Output the (X, Y) coordinate of the center of the cell containing the given text.  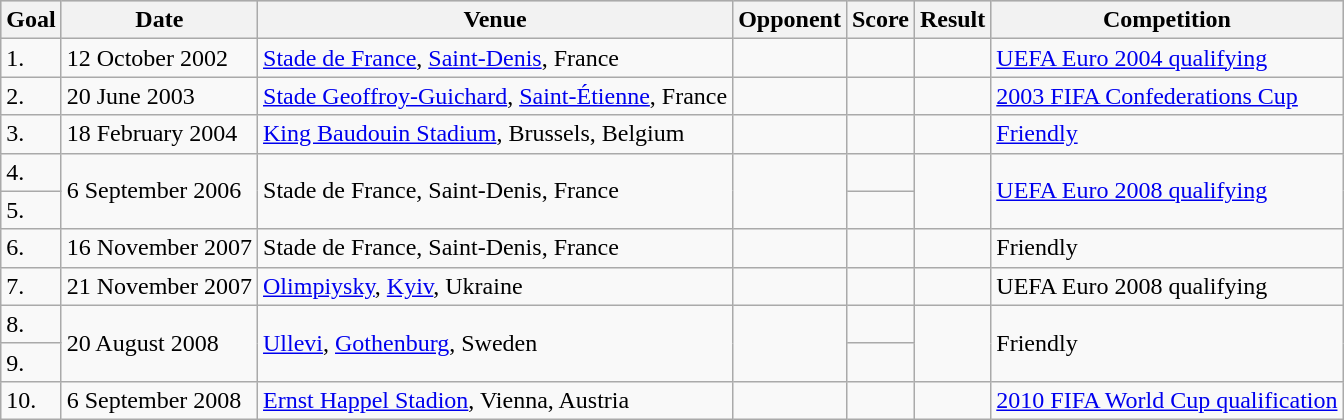
10. (31, 400)
Competition (1167, 20)
Stade Geoffroy-Guichard, Saint-Étienne, France (496, 96)
21 November 2007 (159, 286)
Venue (496, 20)
9. (31, 362)
6 September 2008 (159, 400)
6 September 2006 (159, 191)
Result (952, 20)
3. (31, 134)
UEFA Euro 2004 qualifying (1167, 58)
6. (31, 248)
Score (880, 20)
Date (159, 20)
Olimpiysky, Kyiv, Ukraine (496, 286)
King Baudouin Stadium, Brussels, Belgium (496, 134)
Goal (31, 20)
16 November 2007 (159, 248)
1. (31, 58)
Opponent (790, 20)
2003 FIFA Confederations Cup (1167, 96)
7. (31, 286)
8. (31, 324)
5. (31, 210)
4. (31, 172)
Ernst Happel Stadion, Vienna, Austria (496, 400)
2010 FIFA World Cup qualification (1167, 400)
18 February 2004 (159, 134)
12 October 2002 (159, 58)
Ullevi, Gothenburg, Sweden (496, 343)
20 June 2003 (159, 96)
2. (31, 96)
20 August 2008 (159, 343)
